Return (x, y) of the center of cell containing provided text 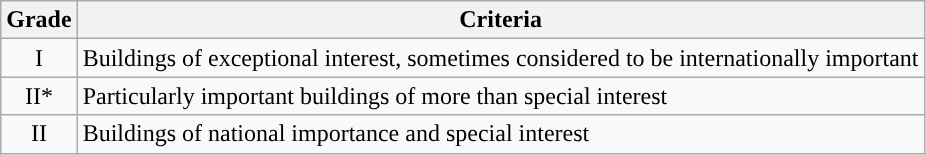
II* (39, 96)
II (39, 134)
Particularly important buildings of more than special interest (500, 96)
Grade (39, 20)
Criteria (500, 20)
Buildings of national importance and special interest (500, 134)
Buildings of exceptional interest, sometimes considered to be internationally important (500, 58)
I (39, 58)
